Return the [x, y] coordinate for the center point of the cell that contains the specified text.  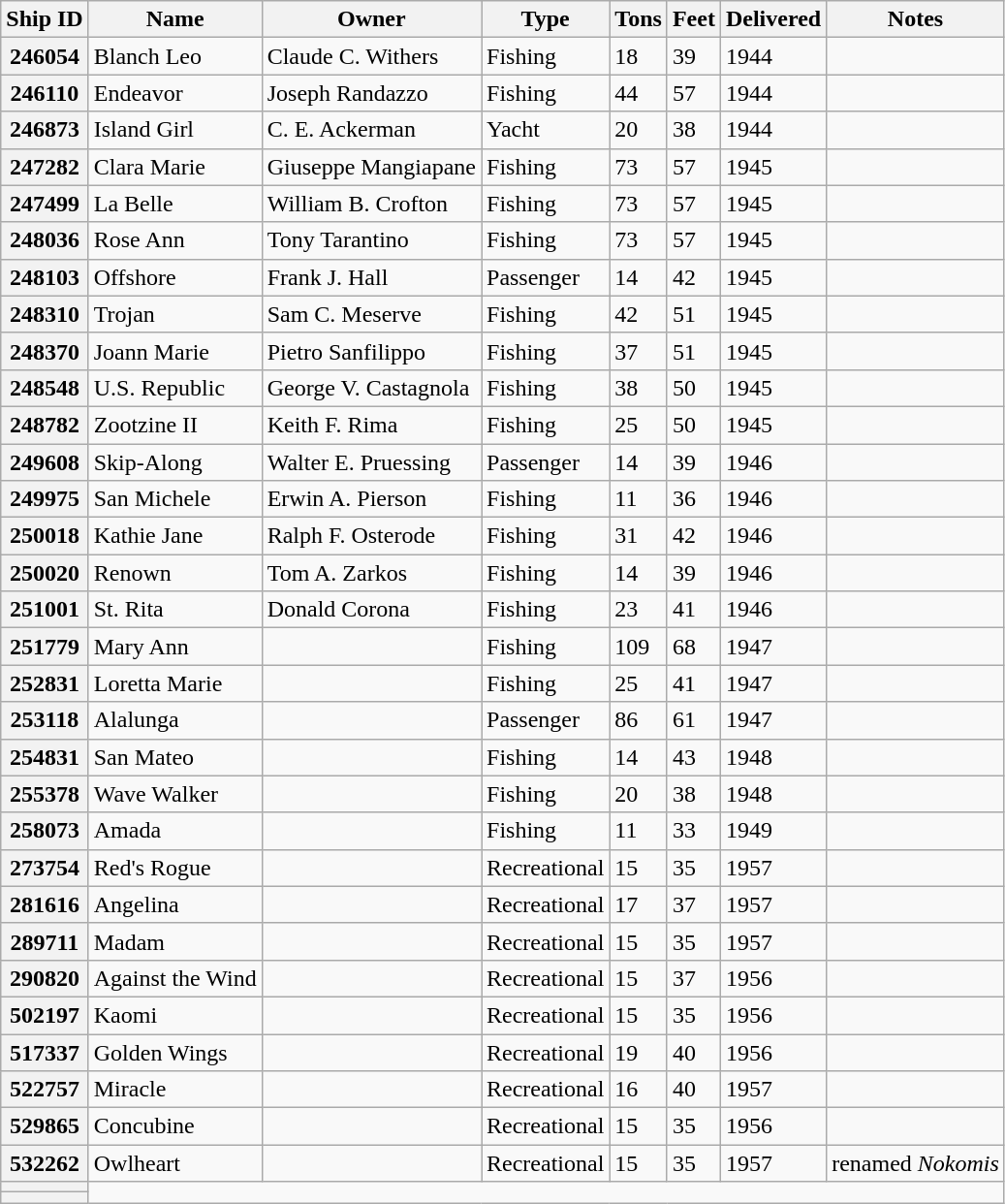
St. Rita [174, 610]
246873 [45, 130]
Endeavor [174, 93]
250018 [45, 536]
68 [694, 647]
Kaomi [174, 1015]
16 [639, 1090]
Amada [174, 831]
273754 [45, 868]
517337 [45, 1052]
249608 [45, 462]
19 [639, 1052]
Sam C. Meserve [371, 314]
23 [639, 610]
Red's Rogue [174, 868]
252831 [45, 683]
Donald Corona [371, 610]
522757 [45, 1090]
44 [639, 93]
Joann Marie [174, 351]
Pietro Sanfilippo [371, 351]
Golden Wings [174, 1052]
La Belle [174, 204]
248370 [45, 351]
17 [639, 904]
Kathie Jane [174, 536]
Loretta Marie [174, 683]
Concubine [174, 1126]
Notes [916, 19]
Frank J. Hall [371, 277]
George V. Castagnola [371, 388]
Owner [371, 19]
254831 [45, 757]
Offshore [174, 277]
Tom A. Zarkos [371, 573]
Madam [174, 941]
Zootzine II [174, 425]
Blanch Leo [174, 56]
C. E. Ackerman [371, 130]
61 [694, 720]
William B. Crofton [371, 204]
253118 [45, 720]
Mary Ann [174, 647]
250020 [45, 573]
248103 [45, 277]
Yacht [545, 130]
Angelina [174, 904]
Name [174, 19]
532262 [45, 1163]
Tony Tarantino [371, 240]
Feet [694, 19]
31 [639, 536]
109 [639, 647]
246054 [45, 56]
248782 [45, 425]
Claude C. Withers [371, 56]
Joseph Randazzo [371, 93]
281616 [45, 904]
Clara Marie [174, 167]
18 [639, 56]
Renown [174, 573]
San Michele [174, 499]
529865 [45, 1126]
86 [639, 720]
43 [694, 757]
248310 [45, 314]
36 [694, 499]
Tons [639, 19]
246110 [45, 93]
U.S. Republic [174, 388]
San Mateo [174, 757]
Owlheart [174, 1163]
1949 [773, 831]
249975 [45, 499]
Skip-Along [174, 462]
Delivered [773, 19]
33 [694, 831]
Erwin A. Pierson [371, 499]
248548 [45, 388]
251779 [45, 647]
Miracle [174, 1090]
290820 [45, 978]
Type [545, 19]
Island Girl [174, 130]
Against the Wind [174, 978]
247499 [45, 204]
Keith F. Rima [371, 425]
258073 [45, 831]
Ralph F. Osterode [371, 536]
255378 [45, 794]
289711 [45, 941]
247282 [45, 167]
502197 [45, 1015]
Walter E. Pruessing [371, 462]
248036 [45, 240]
Rose Ann [174, 240]
Giuseppe Mangiapane [371, 167]
251001 [45, 610]
renamed Nokomis [916, 1163]
Wave Walker [174, 794]
Trojan [174, 314]
Ship ID [45, 19]
Alalunga [174, 720]
